Output the (X, Y) coordinate of the center of the cell containing the given text.  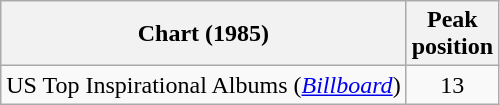
US Top Inspirational Albums (Billboard) (204, 85)
Chart (1985) (204, 34)
13 (452, 85)
Peakposition (452, 34)
